Provide the (X, Y) coordinate of the cell's center where the given text is located.  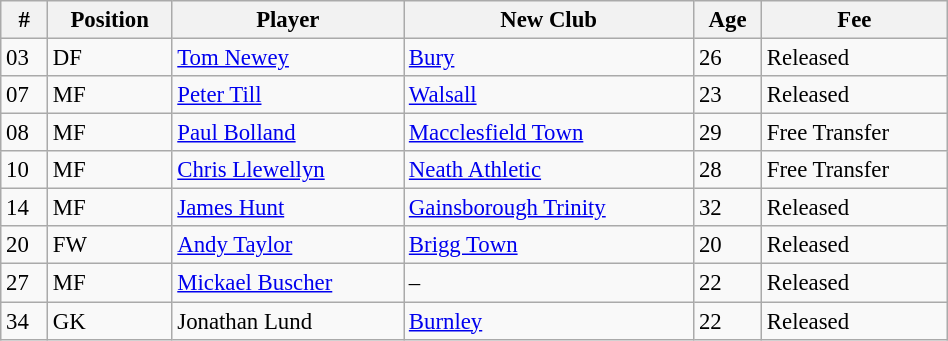
29 (728, 133)
26 (728, 58)
New Club (549, 20)
James Hunt (288, 208)
Paul Bolland (288, 133)
Walsall (549, 95)
28 (728, 170)
Jonathan Lund (288, 321)
27 (24, 283)
Chris Llewellyn (288, 170)
GK (110, 321)
Bury (549, 58)
Andy Taylor (288, 245)
32 (728, 208)
DF (110, 58)
14 (24, 208)
# (24, 20)
03 (24, 58)
08 (24, 133)
23 (728, 95)
– (549, 283)
Fee (855, 20)
Player (288, 20)
Peter Till (288, 95)
Gainsborough Trinity (549, 208)
Burnley (549, 321)
Tom Newey (288, 58)
Neath Athletic (549, 170)
Mickael Buscher (288, 283)
Position (110, 20)
07 (24, 95)
Brigg Town (549, 245)
34 (24, 321)
FW (110, 245)
10 (24, 170)
Age (728, 20)
Macclesfield Town (549, 133)
